Search for the cell housing the specified text and yield its (X, Y) center coordinate. 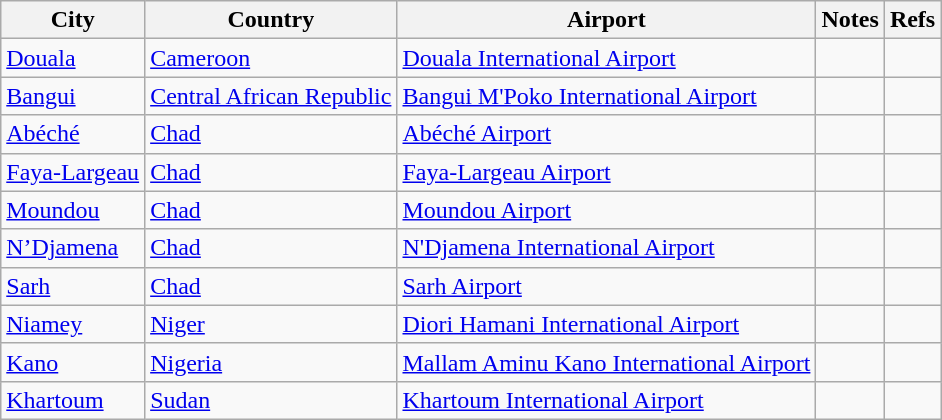
Douala (73, 58)
Kano (73, 362)
Refs (912, 20)
Niger (271, 324)
Diori Hamani International Airport (606, 324)
Bangui M'Poko International Airport (606, 96)
Country (271, 20)
Sudan (271, 400)
Khartoum (73, 400)
Abéché Airport (606, 134)
Moundou (73, 210)
Khartoum International Airport (606, 400)
Moundou Airport (606, 210)
N'Djamena International Airport (606, 248)
Sarh (73, 286)
City (73, 20)
Notes (850, 20)
Airport (606, 20)
Mallam Aminu Kano International Airport (606, 362)
Douala International Airport (606, 58)
Bangui (73, 96)
Faya-Largeau (73, 172)
Faya-Largeau Airport (606, 172)
N’Djamena (73, 248)
Niamey (73, 324)
Central African Republic (271, 96)
Abéché (73, 134)
Nigeria (271, 362)
Sarh Airport (606, 286)
Cameroon (271, 58)
